Pinpoint the cell where the given text exists, returning its [X, Y] midpoint coordinate. 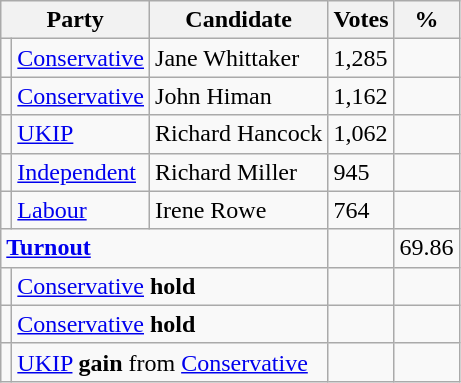
UKIP [81, 134]
764 [361, 210]
Party [76, 20]
Irene Rowe [239, 210]
John Himan [239, 96]
Richard Miller [239, 172]
1,285 [361, 58]
Richard Hancock [239, 134]
69.86 [426, 248]
1,162 [361, 96]
1,062 [361, 134]
% [426, 20]
Labour [81, 210]
Votes [361, 20]
Independent [81, 172]
Candidate [239, 20]
Turnout [164, 248]
Jane Whittaker [239, 58]
UKIP gain from Conservative [170, 362]
945 [361, 172]
